Provide the (x, y) coordinate of the cell's center where the given text is located.  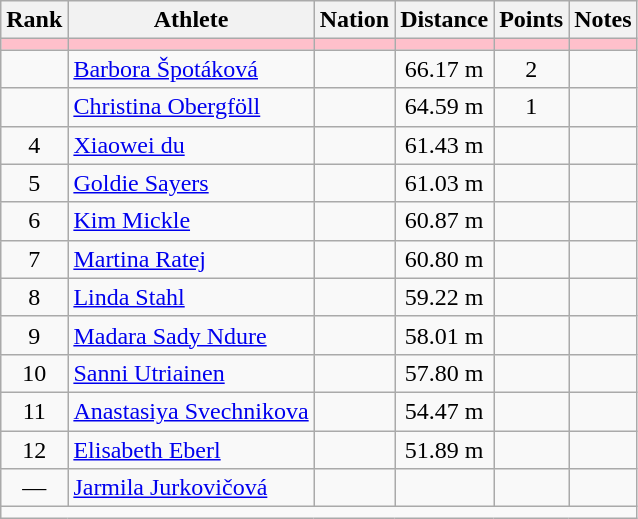
Sanni Utriainen (191, 373)
57.80 m (444, 373)
Athlete (191, 20)
— (34, 488)
Points (532, 20)
61.43 m (444, 145)
Distance (444, 20)
Barbora Špotáková (191, 69)
60.87 m (444, 221)
Martina Ratej (191, 259)
7 (34, 259)
Goldie Sayers (191, 183)
Nation (354, 20)
5 (34, 183)
66.17 m (444, 69)
61.03 m (444, 183)
59.22 m (444, 297)
4 (34, 145)
Kim Mickle (191, 221)
Linda Stahl (191, 297)
8 (34, 297)
1 (532, 107)
Rank (34, 20)
Madara Sady Ndure (191, 335)
Elisabeth Eberl (191, 449)
54.47 m (444, 411)
58.01 m (444, 335)
60.80 m (444, 259)
6 (34, 221)
Christina Obergföll (191, 107)
Anastasiya Svechnikova (191, 411)
2 (532, 69)
Xiaowei du (191, 145)
10 (34, 373)
Notes (603, 20)
12 (34, 449)
11 (34, 411)
Jarmila Jurkovičová (191, 488)
64.59 m (444, 107)
51.89 m (444, 449)
9 (34, 335)
